Capture the cell that displays the provided text and extract its (X, Y) central coordinate. 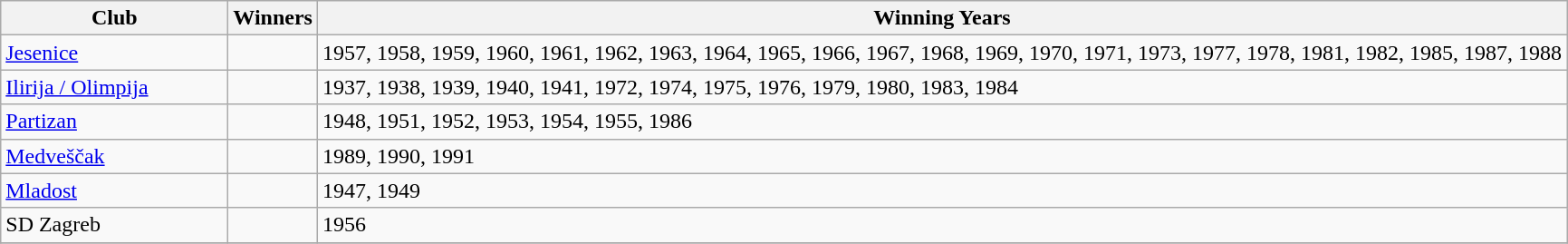
1957, 1958, 1959, 1960, 1961, 1962, 1963, 1964, 1965, 1966, 1967, 1968, 1969, 1970, 1971, 1973, 1977, 1978, 1981, 1982, 1985, 1987, 1988 (942, 53)
1956 (942, 225)
Mladost (114, 190)
Winners (274, 18)
1948, 1951, 1952, 1953, 1954, 1955, 1986 (942, 122)
Jesenice (114, 53)
Partizan (114, 122)
Medveščak (114, 156)
SD Zagreb (114, 225)
1989, 1990, 1991 (942, 156)
Ilirija / Olimpija (114, 87)
Club (114, 18)
1947, 1949 (942, 190)
Winning Years (942, 18)
1937, 1938, 1939, 1940, 1941, 1972, 1974, 1975, 1976, 1979, 1980, 1983, 1984 (942, 87)
